Return the (X, Y) coordinate for the center point of the cell that contains the specified text.  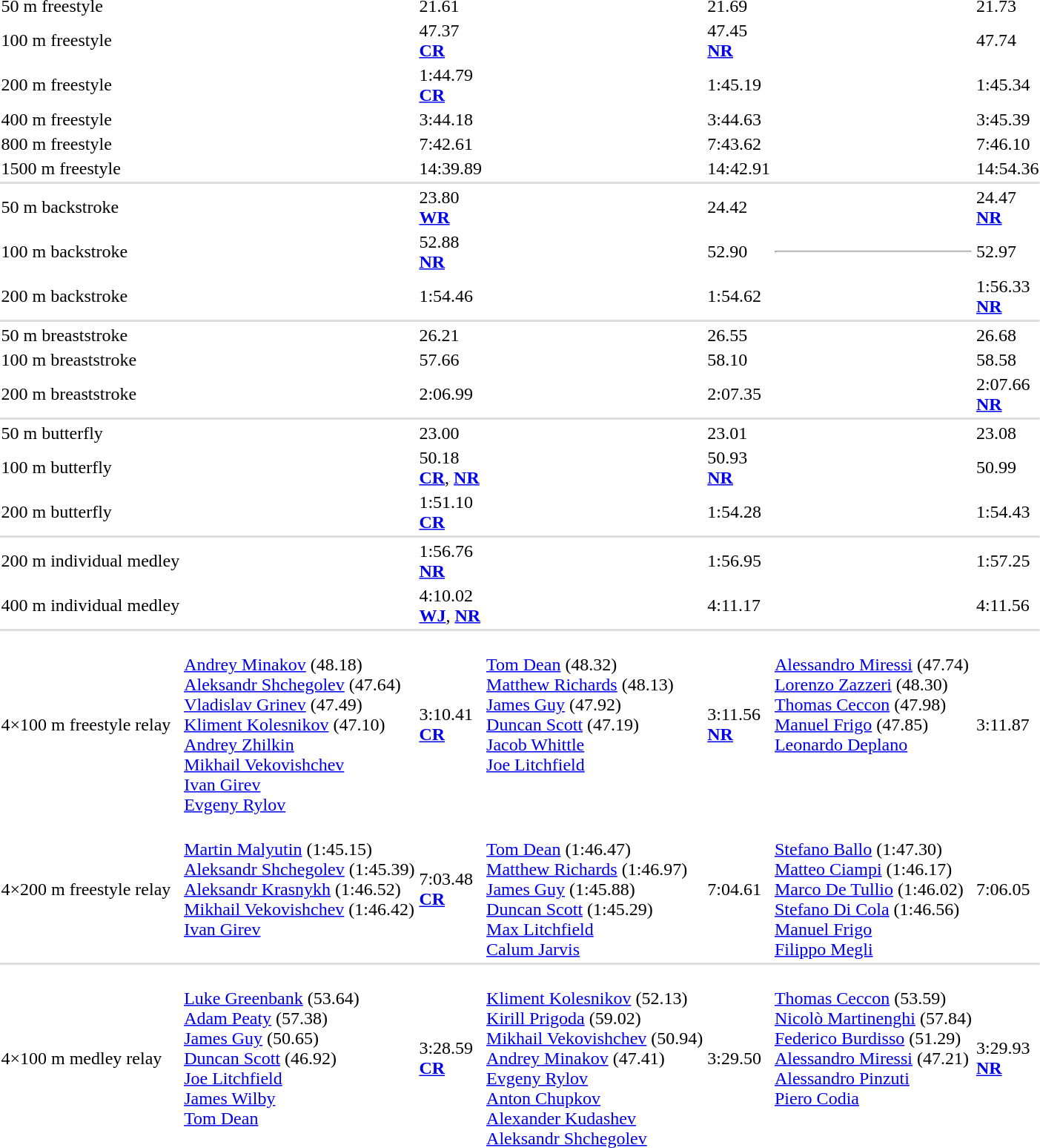
7:03.48CR (451, 889)
1:54.43 (1007, 512)
26.55 (739, 335)
23.00 (451, 433)
47.74 (1007, 40)
50.93NR (739, 467)
Stefano Ballo (1:47.30)Matteo Ciampi (1:46.17)Marco De Tullio (1:46.02)Stefano Di Cola (1:46.56)Manuel FrigoFilippo Megli (873, 889)
4×100 m freestyle relay (90, 725)
3:44.18 (451, 119)
1:57.25 (1007, 561)
200 m butterfly (90, 512)
400 m individual medley (90, 605)
47.37CR (451, 40)
7:46.10 (1007, 144)
100 m breaststroke (90, 360)
2:06.99 (451, 395)
400 m freestyle (90, 119)
7:43.62 (739, 144)
1:56.33NR (1007, 297)
100 m butterfly (90, 467)
7:06.05 (1007, 889)
3:11.56NR (739, 725)
52.90 (739, 252)
800 m freestyle (90, 144)
Tom Dean (1:46.47)Matthew Richards (1:46.97)James Guy (1:45.88)Duncan Scott (1:45.29)Max LitchfieldCalum Jarvis (594, 889)
Martin Malyutin (1:45.15)Aleksandr Shchegolev (1:45.39)Aleksandr Krasnykh (1:46.52)Mikhail Vekovishchev (1:46.42)Ivan Girev (299, 889)
58.58 (1007, 360)
1:45.19 (739, 85)
Alessandro Miressi (47.74)Lorenzo Zazzeri (48.30)Thomas Ceccon (47.98)Manuel Frigo (47.85)Leonardo Deplano (873, 725)
1500 m freestyle (90, 168)
23.01 (739, 433)
200 m freestyle (90, 85)
14:54.36 (1007, 168)
23.80WR (451, 208)
3:45.39 (1007, 119)
2:07.35 (739, 395)
52.88NR (451, 252)
3:10.41CR (451, 725)
200 m breaststroke (90, 395)
26.21 (451, 335)
4:11.17 (739, 605)
1:54.28 (739, 512)
4:10.02WJ, NR (451, 605)
50 m backstroke (90, 208)
50.99 (1007, 467)
57.66 (451, 360)
58.10 (739, 360)
23.08 (1007, 433)
4:11.56 (1007, 605)
26.68 (1007, 335)
7:42.61 (451, 144)
1:45.34 (1007, 85)
4×200 m freestyle relay (90, 889)
3:11.87 (1007, 725)
24.47NR (1007, 208)
200 m individual medley (90, 561)
50.18CR, NR (451, 467)
1:51.10CR (451, 512)
50 m breaststroke (90, 335)
24.42 (739, 208)
52.97 (1007, 252)
1:56.76NR (451, 561)
1:54.46 (451, 297)
7:04.61 (739, 889)
14:39.89 (451, 168)
100 m freestyle (90, 40)
200 m backstroke (90, 297)
Tom Dean (48.32)Matthew Richards (48.13)James Guy (47.92)Duncan Scott (47.19)Jacob WhittleJoe Litchfield (594, 725)
47.45NR (739, 40)
2:07.66NR (1007, 395)
50 m butterfly (90, 433)
1:44.79CR (451, 85)
1:54.62 (739, 297)
100 m backstroke (90, 252)
14:42.91 (739, 168)
3:44.63 (739, 119)
1:56.95 (739, 561)
